Output the (x, y) coordinate of the center of the cell containing the given text.  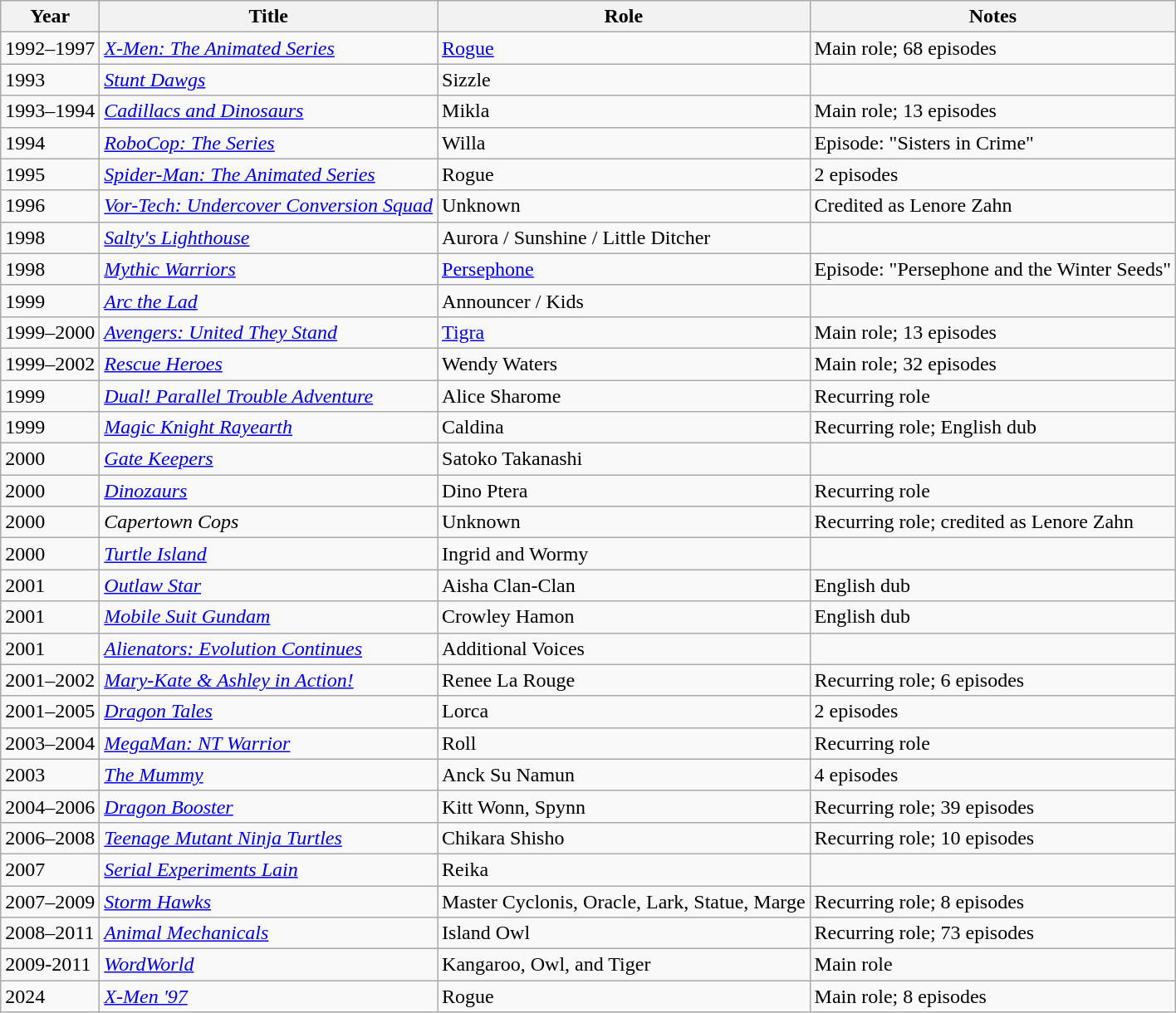
Serial Experiments Lain (269, 869)
Recurring role; English dub (992, 428)
Dinozaurs (269, 491)
2003 (50, 775)
Reika (624, 869)
RoboCop: The Series (269, 143)
Stunt Dawgs (269, 80)
2006–2008 (50, 838)
Persephone (624, 269)
Additional Voices (624, 648)
1993 (50, 80)
Aurora / Sunshine / Little Ditcher (624, 237)
Teenage Mutant Ninja Turtles (269, 838)
Storm Hawks (269, 901)
Alice Sharome (624, 396)
Ingrid and Wormy (624, 554)
Dragon Booster (269, 806)
Mythic Warriors (269, 269)
Salty's Lighthouse (269, 237)
Kitt Wonn, Spynn (624, 806)
Credited as Lenore Zahn (992, 206)
2007 (50, 869)
Magic Knight Rayearth (269, 428)
X-Men '97 (269, 996)
Gate Keepers (269, 459)
Recurring role; 10 episodes (992, 838)
Outlaw Star (269, 585)
1996 (50, 206)
Dragon Tales (269, 712)
Main role; 8 episodes (992, 996)
Main role; 32 episodes (992, 364)
Recurring role; credited as Lenore Zahn (992, 522)
Roll (624, 743)
1999–2000 (50, 332)
1992–1997 (50, 48)
2008–2011 (50, 933)
Island Owl (624, 933)
2001–2005 (50, 712)
2001–2002 (50, 680)
Spider-Man: The Animated Series (269, 174)
4 episodes (992, 775)
Role (624, 17)
Vor-Tech: Undercover Conversion Squad (269, 206)
Main role (992, 965)
Notes (992, 17)
Caldina (624, 428)
Recurring role; 8 episodes (992, 901)
1993–1994 (50, 111)
2004–2006 (50, 806)
Recurring role; 73 episodes (992, 933)
Master Cyclonis, Oracle, Lark, Statue, Marge (624, 901)
Animal Mechanicals (269, 933)
Alienators: Evolution Continues (269, 648)
Aisha Clan-Clan (624, 585)
MegaMan: NT Warrior (269, 743)
Avengers: United They Stand (269, 332)
WordWorld (269, 965)
Turtle Island (269, 554)
Mary-Kate & Ashley in Action! (269, 680)
Mobile Suit Gundam (269, 617)
2009-2011 (50, 965)
1995 (50, 174)
Satoko Takanashi (624, 459)
Title (269, 17)
X-Men: The Animated Series (269, 48)
Announcer / Kids (624, 301)
Recurring role; 39 episodes (992, 806)
Episode: "Persephone and the Winter Seeds" (992, 269)
1994 (50, 143)
Cadillacs and Dinosaurs (269, 111)
The Mummy (269, 775)
Renee La Rouge (624, 680)
Lorca (624, 712)
Kangaroo, Owl, and Tiger (624, 965)
Mikla (624, 111)
1999–2002 (50, 364)
Wendy Waters (624, 364)
Rescue Heroes (269, 364)
Dino Ptera (624, 491)
Recurring role; 6 episodes (992, 680)
Tigra (624, 332)
2024 (50, 996)
2007–2009 (50, 901)
2003–2004 (50, 743)
Willa (624, 143)
Crowley Hamon (624, 617)
Capertown Cops (269, 522)
Year (50, 17)
Main role; 68 episodes (992, 48)
Dual! Parallel Trouble Adventure (269, 396)
Episode: "Sisters in Crime" (992, 143)
Chikara Shisho (624, 838)
Sizzle (624, 80)
Anck Su Namun (624, 775)
Arc the Lad (269, 301)
